Output the [X, Y] coordinate of the center of the cell containing the given text.  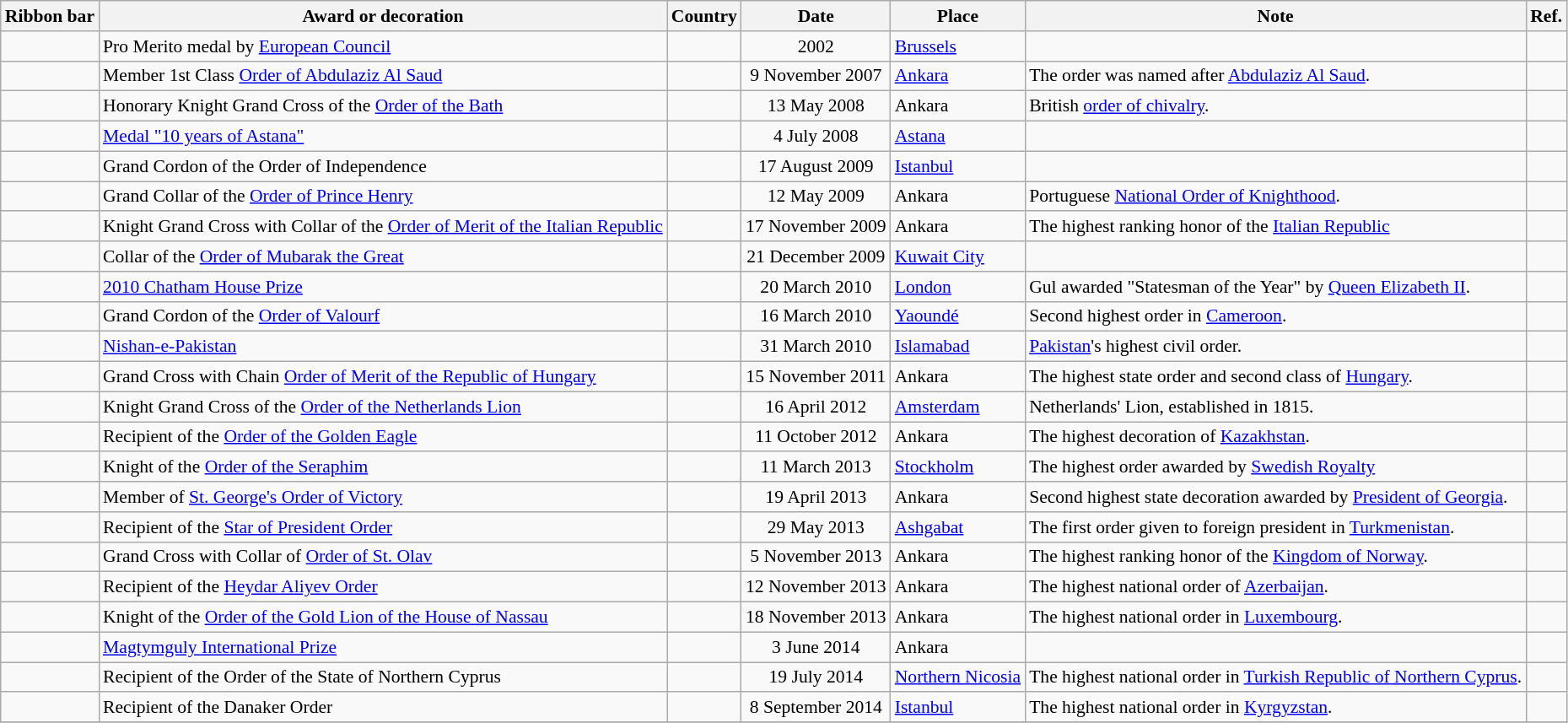
Place [958, 16]
19 July 2014 [816, 677]
Netherlands' Lion, established in 1815. [1275, 407]
19 April 2013 [816, 497]
The highest ranking honor of the Kingdom of Norway. [1275, 557]
Pakistan's highest civil order. [1275, 347]
The first order given to foreign president in Turkmenistan. [1275, 527]
Recipient of the Order of the Golden Eagle [383, 437]
Stockholm [958, 467]
Ref. [1546, 16]
18 November 2013 [816, 618]
Second highest order in Cameroon. [1275, 316]
Collar of the Order of Mubarak the Great [383, 256]
Ribbon bar [50, 16]
The highest national order in Turkish Republic of Northern Cyprus. [1275, 677]
Member of St. George's Order of Victory [383, 497]
Member 1st Class Order of Abdulaziz Al Saud [383, 76]
3 June 2014 [816, 647]
21 December 2009 [816, 256]
Portuguese National Order of Knighthood. [1275, 197]
Honorary Knight Grand Cross of the Order of the Bath [383, 106]
Grand Cordon of the Order of Valourf [383, 316]
12 May 2009 [816, 197]
11 October 2012 [816, 437]
8 September 2014 [816, 708]
16 April 2012 [816, 407]
31 March 2010 [816, 347]
Grand Collar of the Order of Prince Henry [383, 197]
2002 [816, 46]
Recipient of the Danaker Order [383, 708]
Gul awarded "Statesman of the Year" by Queen Elizabeth II. [1275, 287]
5 November 2013 [816, 557]
Brussels [958, 46]
Award or decoration [383, 16]
Country [704, 16]
Knight Grand Cross of the Order of the Netherlands Lion [383, 407]
20 March 2010 [816, 287]
17 August 2009 [816, 166]
The highest national order in Luxembourg. [1275, 618]
Grand Cross with Chain Order of Merit of the Republic of Hungary [383, 377]
Medal "10 years of Astana" [383, 137]
Recipient of the Heydar Aliyev Order [383, 587]
The highest order awarded by Swedish Royalty [1275, 467]
Amsterdam [958, 407]
The highest national order of Azerbaijan. [1275, 587]
Second highest state decoration awarded by President of Georgia. [1275, 497]
12 November 2013 [816, 587]
Note [1275, 16]
4 July 2008 [816, 137]
Astana [958, 137]
The highest national order in Kyrgyzstan. [1275, 708]
Grand Cross with Collar of Order of St. Olav [383, 557]
Knight of the Order of the Seraphim [383, 467]
11 March 2013 [816, 467]
Pro Merito medal by European Council [383, 46]
9 November 2007 [816, 76]
Nishan-e-Pakistan [383, 347]
15 November 2011 [816, 377]
Northern Nicosia [958, 677]
Knight Grand Cross with Collar of the Order of Merit of the Italian Republic [383, 227]
2010 Chatham House Prize [383, 287]
17 November 2009 [816, 227]
Knight of the Order of the Gold Lion of the House of Nassau [383, 618]
Ashgabat [958, 527]
Recipient of the Order of the State of Northern Cyprus [383, 677]
13 May 2008 [816, 106]
Grand Cordon of the Order of Independence [383, 166]
The highest state order and second class of Hungary. [1275, 377]
Date [816, 16]
British order of chivalry. [1275, 106]
16 March 2010 [816, 316]
London [958, 287]
Yaoundé [958, 316]
29 May 2013 [816, 527]
The order was named after Abdulaziz Al Saud. [1275, 76]
Kuwait City [958, 256]
Recipient of the Star of President Order [383, 527]
Islamabad [958, 347]
The highest decoration of Kazakhstan. [1275, 437]
Magtymguly International Prize [383, 647]
The highest ranking honor of the Italian Republic [1275, 227]
